Capture the cell that displays the provided text and extract its [x, y] central coordinate. 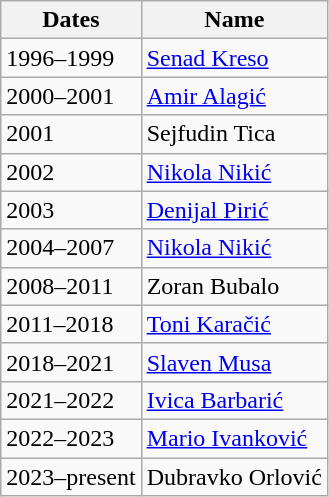
2018–2021 [71, 362]
2022–2023 [71, 438]
Toni Karačić [234, 324]
1996–1999 [71, 58]
2002 [71, 172]
Ivica Barbarić [234, 400]
2021–2022 [71, 400]
Name [234, 20]
2023–present [71, 477]
Amir Alagić [234, 96]
Dubravko Orlović [234, 477]
2011–2018 [71, 324]
2000–2001 [71, 96]
Zoran Bubalo [234, 286]
Denijal Pirić [234, 210]
2001 [71, 134]
Dates [71, 20]
2004–2007 [71, 248]
2003 [71, 210]
Mario Ivanković [234, 438]
Slaven Musa [234, 362]
Sejfudin Tica [234, 134]
Senad Kreso [234, 58]
2008–2011 [71, 286]
